Search for the cell housing the specified text and yield its (X, Y) center coordinate. 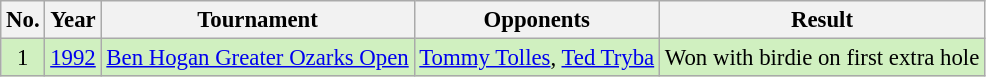
1 (23, 58)
Year (73, 20)
Ben Hogan Greater Ozarks Open (258, 58)
Opponents (536, 20)
Tommy Tolles, Ted Tryba (536, 58)
Tournament (258, 20)
No. (23, 20)
Result (822, 20)
1992 (73, 58)
Won with birdie on first extra hole (822, 58)
